Find where the given text appears and provide that cell's center as (x, y) coordinate. 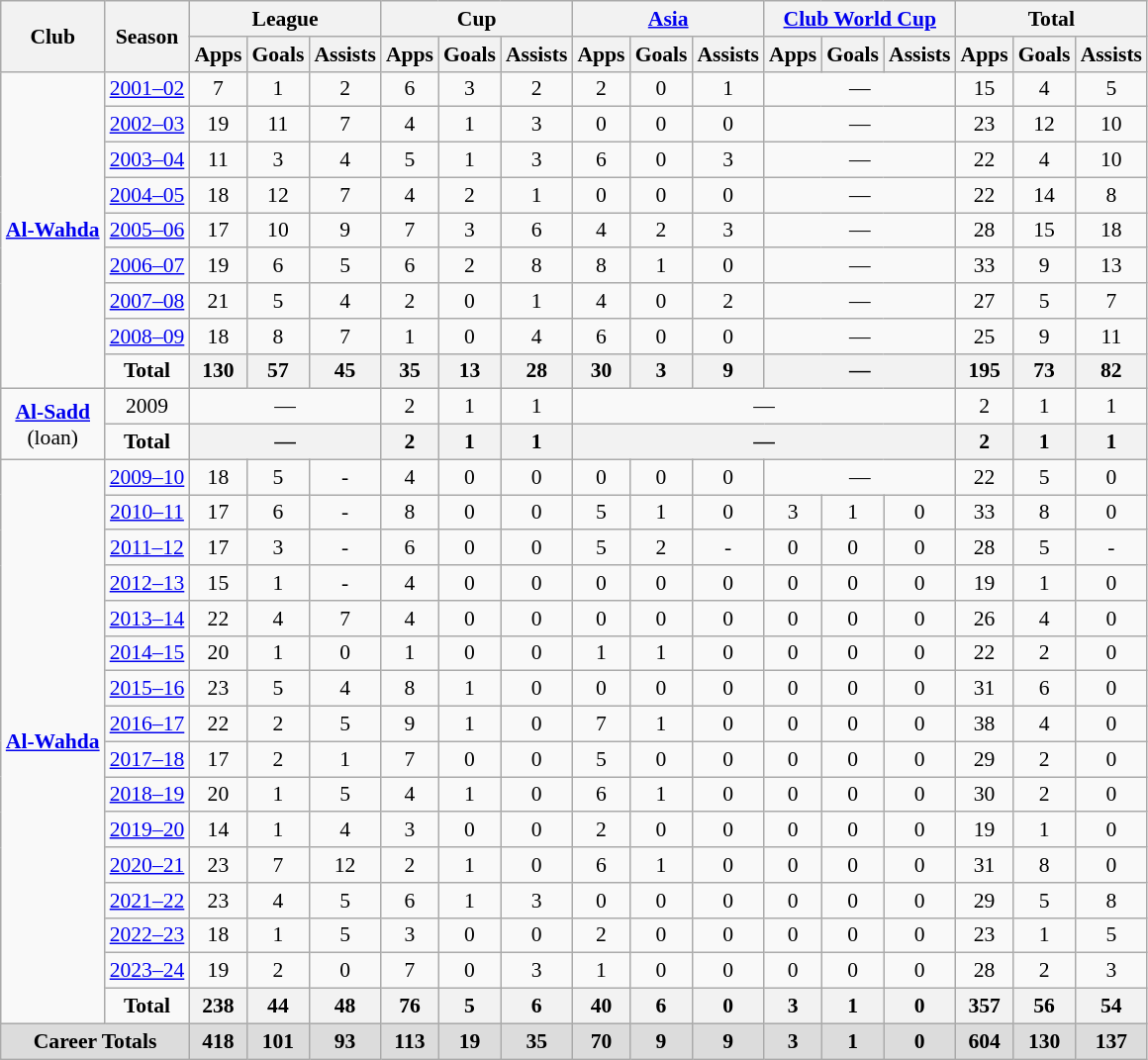
56 (1045, 1007)
2020–21 (147, 865)
Career Totals (95, 1041)
Cup (477, 19)
Season (147, 36)
2013–14 (147, 619)
2005–06 (147, 231)
73 (1045, 371)
Al-Sadd (loan) (53, 424)
2021–22 (147, 901)
League (285, 19)
2010–11 (147, 513)
57 (277, 371)
76 (410, 1007)
2002–03 (147, 125)
2015–16 (147, 689)
195 (985, 371)
2001–02 (147, 89)
70 (601, 1041)
2012–13 (147, 583)
21 (218, 301)
Club World Cup (860, 19)
2008–09 (147, 337)
238 (218, 1007)
Club (53, 36)
38 (985, 724)
Asia (668, 19)
418 (218, 1041)
2009 (147, 407)
54 (1112, 1007)
2009–10 (147, 477)
101 (277, 1041)
40 (601, 1007)
2016–17 (147, 724)
48 (344, 1007)
137 (1112, 1041)
93 (344, 1041)
2006–07 (147, 266)
357 (985, 1007)
113 (410, 1041)
82 (1112, 371)
27 (985, 301)
45 (344, 371)
2003–04 (147, 160)
44 (277, 1007)
2007–08 (147, 301)
26 (985, 619)
2023–24 (147, 971)
2017–18 (147, 759)
604 (985, 1041)
2011–12 (147, 548)
2018–19 (147, 795)
2004–05 (147, 195)
25 (985, 337)
2014–15 (147, 653)
2022–23 (147, 935)
2019–20 (147, 830)
